Identify which cell holds the provided text, then report its [x, y] central coordinate. 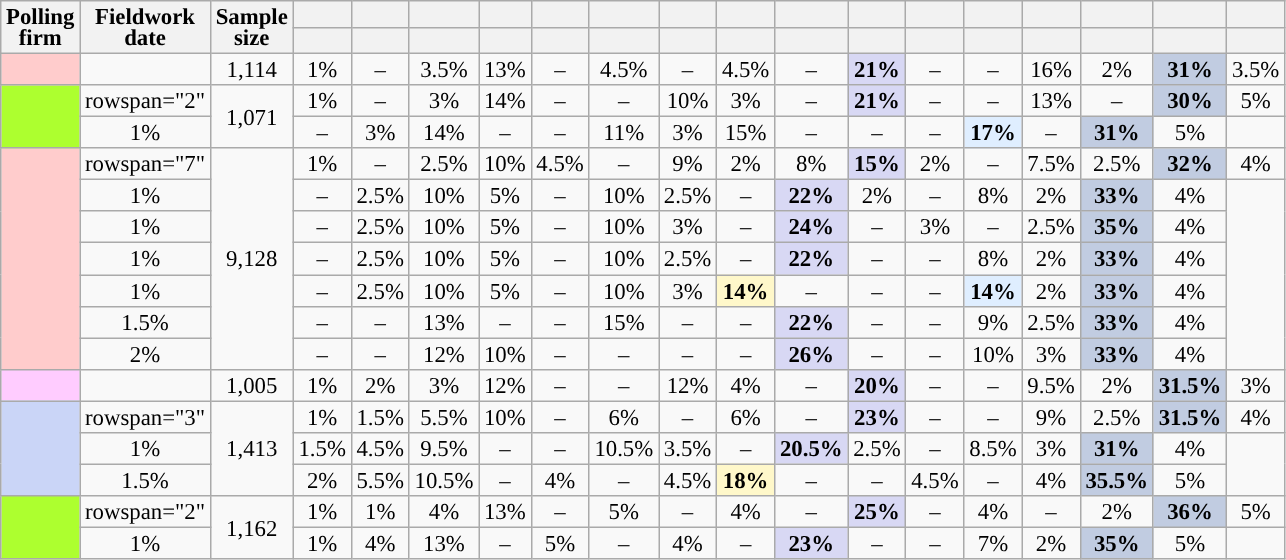
24% [812, 228]
Fieldworkdate [146, 28]
11% [624, 133]
36% [1190, 512]
30% [1190, 101]
20.5% [812, 449]
20% [877, 385]
Samplesize [252, 28]
8.5% [993, 449]
7% [993, 543]
9,128 [252, 258]
Pollingfirm [40, 28]
16% [1051, 70]
25% [877, 512]
1,114 [252, 70]
17% [993, 133]
35.5% [1116, 480]
7.5% [1051, 164]
26% [812, 354]
rowspan="7" [146, 164]
32% [1190, 164]
rowspan="3" [146, 417]
1,413 [252, 448]
1,071 [252, 116]
18% [746, 480]
1,005 [252, 385]
1,162 [252, 528]
